Detect which cell encompasses the target text, then output its [X, Y] center coordinate. 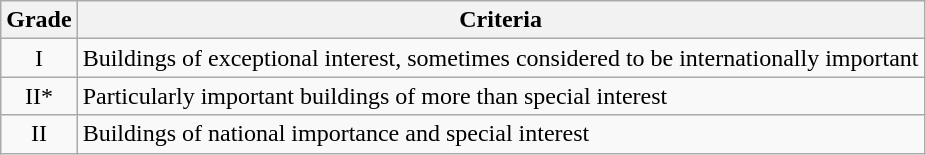
Particularly important buildings of more than special interest [500, 96]
II* [39, 96]
Buildings of national importance and special interest [500, 134]
II [39, 134]
Criteria [500, 20]
Grade [39, 20]
Buildings of exceptional interest, sometimes considered to be internationally important [500, 58]
I [39, 58]
